Extract the [X, Y] coordinate from the center of the cell holding the provided text.  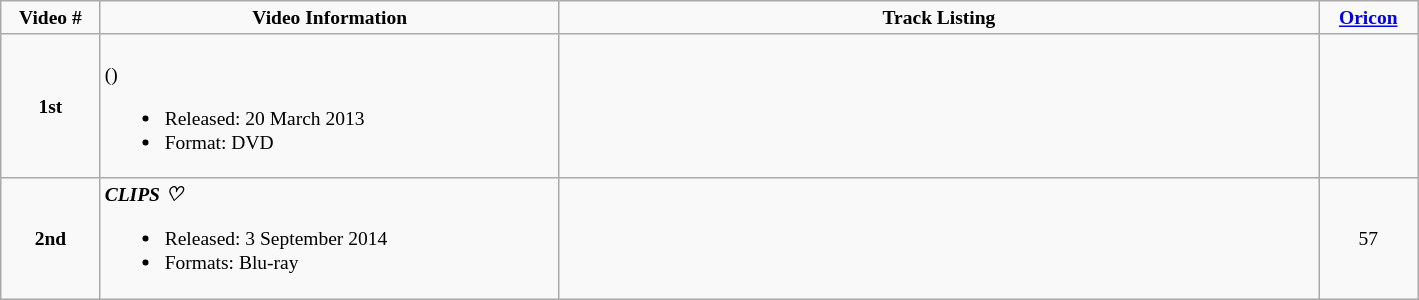
Video Information [330, 18]
Track Listing [938, 18]
Oricon [1368, 18]
1st [50, 106]
2nd [50, 238]
CLIPS ♡Released: 3 September 2014Formats: Blu-ray [330, 238]
()Released: 20 March 2013Format: DVD [330, 106]
57 [1368, 238]
Video # [50, 18]
